Identify which cell holds the provided text, then report its [X, Y] central coordinate. 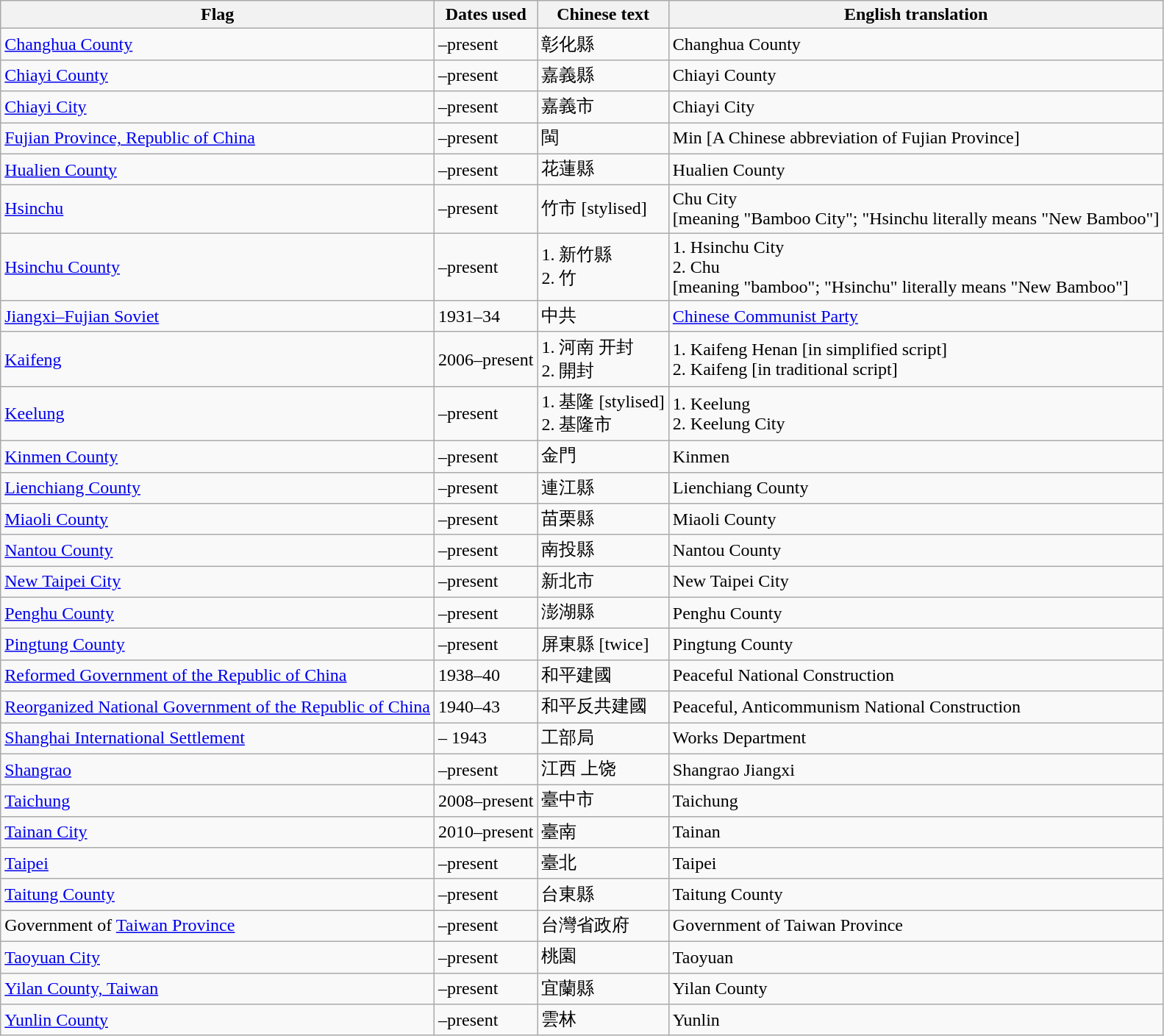
臺南 [603, 832]
雲林 [603, 1021]
Reorganized National Government of the Republic of China [218, 707]
Tainan City [218, 832]
Works Department [916, 738]
Hsinchu County [218, 267]
2008–present [486, 801]
台灣省政府 [603, 926]
Yunlin County [218, 1021]
澎湖縣 [603, 613]
連江縣 [603, 488]
2010–present [486, 832]
桃園 [603, 957]
台東縣 [603, 894]
Jiangxi–Fujian Soviet [218, 316]
Flag [218, 15]
和平反共建國 [603, 707]
2006–present [486, 359]
Chu City[meaning "Bamboo City"; "Hsinchu literally means "New Bamboo"] [916, 209]
南投縣 [603, 550]
中共 [603, 316]
Dates used [486, 15]
English translation [916, 15]
嘉義縣 [603, 75]
Shanghai International Settlement [218, 738]
苗栗縣 [603, 519]
Shangrao Jiangxi [916, 769]
Yunlin [916, 1021]
臺北 [603, 863]
1. 基隆 [stylised]2. 基隆市 [603, 413]
Kaifeng [218, 359]
Yilan County, Taiwan [218, 988]
Shangrao [218, 769]
竹市 [stylised] [603, 209]
Reformed Government of the Republic of China [218, 675]
Min [A Chinese abbreviation of Fujian Province] [916, 138]
Yilan County [916, 988]
1. 新竹縣2. 竹 [603, 267]
彰化縣 [603, 44]
1. Kaifeng Henan [in simplified script]2. Kaifeng [in traditional script] [916, 359]
和平建國 [603, 675]
1. Keelung2. Keelung City [916, 413]
臺中市 [603, 801]
宜蘭縣 [603, 988]
Hsinchu [218, 209]
花蓮縣 [603, 169]
1940–43 [486, 707]
Kinmen County [218, 456]
Peaceful National Construction [916, 675]
1938–40 [486, 675]
工部局 [603, 738]
1. Hsinchu City2. Chu[meaning "bamboo"; "Hsinchu" literally means "New Bamboo"] [916, 267]
– 1943 [486, 738]
閩 [603, 138]
Taoyuan [916, 957]
1. 河南 开封2. 開封 [603, 359]
屏東縣 [twice] [603, 644]
江西 上饶 [603, 769]
新北市 [603, 582]
嘉義市 [603, 107]
Tainan [916, 832]
Taoyuan City [218, 957]
1931–34 [486, 316]
金門 [603, 456]
Peaceful, Anticommunism National Construction [916, 707]
Chinese Communist Party [916, 316]
Chinese text [603, 15]
Keelung [218, 413]
Fujian Province, Republic of China [218, 138]
Kinmen [916, 456]
